Find where the given text appears and provide that cell's center as [x, y] coordinate. 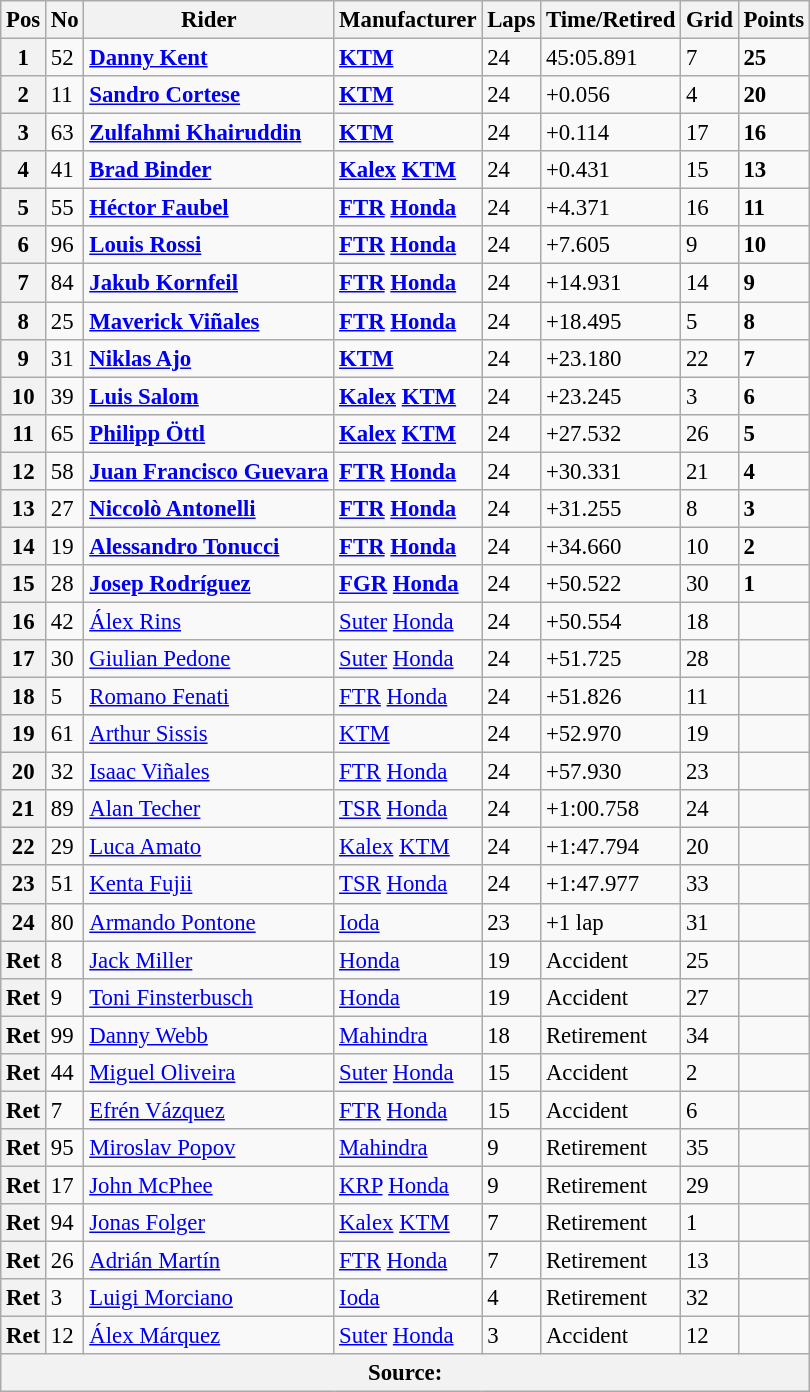
Álex Rins [209, 621]
+0.431 [611, 170]
+7.605 [611, 245]
+0.114 [611, 133]
Danny Webb [209, 1035]
+30.331 [611, 471]
Louis Rossi [209, 245]
Alan Techer [209, 809]
58 [65, 471]
Pos [24, 20]
+27.532 [611, 433]
Sandro Cortese [209, 95]
52 [65, 58]
Philipp Öttl [209, 433]
Adrián Martín [209, 1261]
+34.660 [611, 546]
John McPhee [209, 1185]
No [65, 20]
Héctor Faubel [209, 208]
39 [65, 396]
Niklas Ajo [209, 358]
99 [65, 1035]
FGR Honda [408, 584]
Álex Márquez [209, 1336]
34 [710, 1035]
Juan Francisco Guevara [209, 471]
Laps [512, 20]
Time/Retired [611, 20]
Armando Pontone [209, 922]
35 [710, 1148]
Grid [710, 20]
80 [65, 922]
+1:47.977 [611, 885]
89 [65, 809]
+1:47.794 [611, 847]
KRP Honda [408, 1185]
94 [65, 1223]
Alessandro Tonucci [209, 546]
Luigi Morciano [209, 1298]
Efrén Vázquez [209, 1110]
+1 lap [611, 922]
Luis Salom [209, 396]
+14.931 [611, 283]
42 [65, 621]
Miroslav Popov [209, 1148]
+51.725 [611, 659]
95 [65, 1148]
Romano Fenati [209, 697]
Jakub Kornfeil [209, 283]
Jack Miller [209, 960]
45:05.891 [611, 58]
Kenta Fujii [209, 885]
63 [65, 133]
Rider [209, 20]
+1:00.758 [611, 809]
Danny Kent [209, 58]
Josep Rodríguez [209, 584]
Luca Amato [209, 847]
Points [774, 20]
Source: [406, 1373]
Miguel Oliveira [209, 1073]
+57.930 [611, 772]
+50.522 [611, 584]
55 [65, 208]
51 [65, 885]
65 [65, 433]
+23.180 [611, 358]
41 [65, 170]
33 [710, 885]
Brad Binder [209, 170]
+31.255 [611, 509]
84 [65, 283]
+18.495 [611, 321]
+50.554 [611, 621]
Toni Finsterbusch [209, 997]
44 [65, 1073]
+23.245 [611, 396]
96 [65, 245]
61 [65, 734]
Jonas Folger [209, 1223]
+52.970 [611, 734]
Manufacturer [408, 20]
Arthur Sissis [209, 734]
Zulfahmi Khairuddin [209, 133]
Isaac Viñales [209, 772]
+4.371 [611, 208]
Giulian Pedone [209, 659]
+0.056 [611, 95]
Niccolò Antonelli [209, 509]
+51.826 [611, 697]
Maverick Viñales [209, 321]
